Search for the cell housing the specified text and yield its (X, Y) center coordinate. 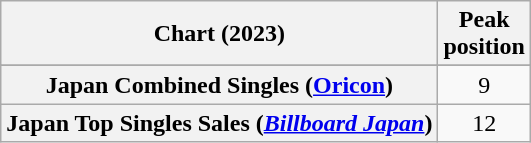
Japan Top Singles Sales (Billboard Japan) (220, 123)
Chart (2023) (220, 34)
9 (484, 85)
12 (484, 123)
Japan Combined Singles (Oricon) (220, 85)
Peakposition (484, 34)
